Capture the cell that displays the provided text and extract its [X, Y] central coordinate. 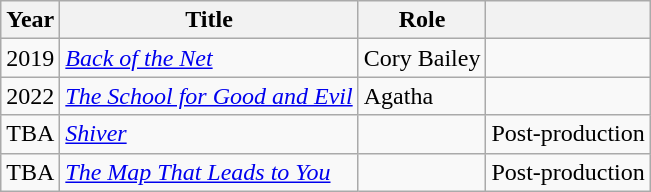
Agatha [422, 96]
The Map That Leads to You [209, 172]
Title [209, 20]
The School for Good and Evil [209, 96]
2022 [30, 96]
2019 [30, 58]
Back of the Net [209, 58]
Shiver [209, 134]
Cory Bailey [422, 58]
Year [30, 20]
Role [422, 20]
